Provide the [X, Y] coordinate of the cell's center where the given text is located.  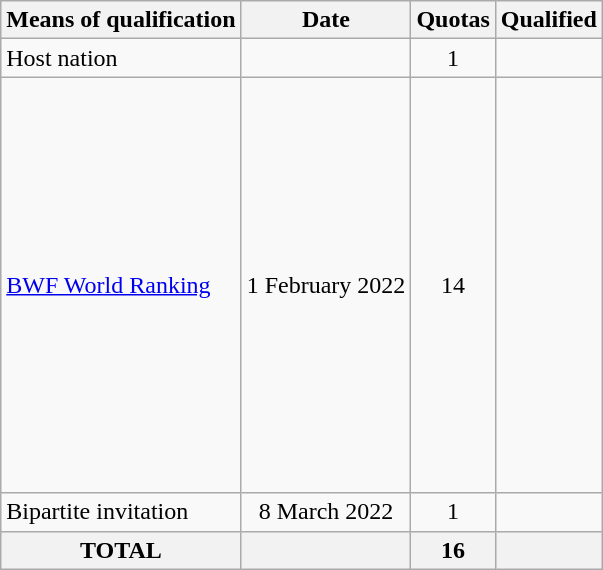
BWF World Ranking [121, 285]
16 [453, 550]
TOTAL [121, 550]
Qualified [548, 20]
Bipartite invitation [121, 512]
Quotas [453, 20]
Date [326, 20]
14 [453, 285]
Host nation [121, 58]
1 February 2022 [326, 285]
8 March 2022 [326, 512]
Means of qualification [121, 20]
